Detect which cell encompasses the target text, then output its (X, Y) center coordinate. 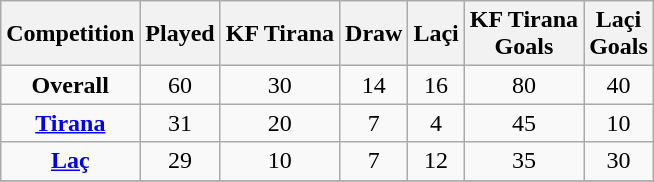
KF Tirana (280, 34)
Tirana (70, 123)
40 (619, 85)
KF Tirana Goals (524, 34)
4 (436, 123)
Laçi Goals (619, 34)
14 (374, 85)
Draw (374, 34)
60 (180, 85)
29 (180, 161)
Played (180, 34)
16 (436, 85)
31 (180, 123)
Overall (70, 85)
Laç (70, 161)
45 (524, 123)
80 (524, 85)
20 (280, 123)
Laçi (436, 34)
Competition (70, 34)
12 (436, 161)
35 (524, 161)
